Determine the (x, y) coordinate at the center of the cell enclosing the given text.  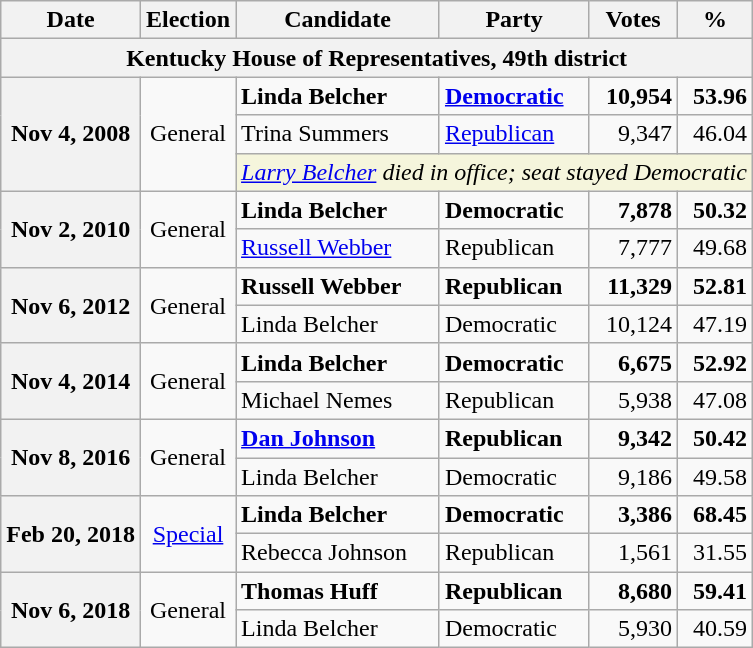
Nov 4, 2014 (71, 381)
Election (188, 20)
53.96 (716, 96)
46.04 (716, 134)
3,386 (634, 515)
Dan Johnson (338, 438)
9,186 (634, 477)
Special (188, 534)
68.45 (716, 515)
52.81 (716, 286)
Michael Nemes (338, 400)
10,954 (634, 96)
59.41 (716, 591)
Nov 6, 2012 (71, 305)
47.19 (716, 324)
Nov 8, 2016 (71, 457)
9,342 (634, 438)
7,777 (634, 248)
Trina Summers (338, 134)
Date (71, 20)
Nov 6, 2018 (71, 610)
31.55 (716, 553)
7,878 (634, 210)
8,680 (634, 591)
11,329 (634, 286)
50.32 (716, 210)
Votes (634, 20)
Nov 4, 2008 (71, 134)
5,938 (634, 400)
% (716, 20)
Party (514, 20)
Larry Belcher died in office; seat stayed Democratic (494, 172)
47.08 (716, 400)
10,124 (634, 324)
49.68 (716, 248)
6,675 (634, 362)
40.59 (716, 629)
50.42 (716, 438)
Kentucky House of Representatives, 49th district (377, 58)
52.92 (716, 362)
Candidate (338, 20)
Nov 2, 2010 (71, 229)
5,930 (634, 629)
1,561 (634, 553)
49.58 (716, 477)
Rebecca Johnson (338, 553)
Thomas Huff (338, 591)
Feb 20, 2018 (71, 534)
9,347 (634, 134)
